Capture the cell that displays the provided text and extract its (x, y) central coordinate. 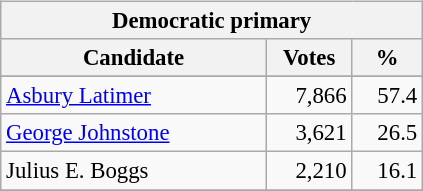
16.1 (388, 171)
Julius E. Boggs (134, 171)
3,621 (309, 133)
Asbury Latimer (134, 96)
George Johnstone (134, 133)
Votes (309, 58)
57.4 (388, 96)
2,210 (309, 171)
7,866 (309, 96)
Candidate (134, 58)
% (388, 58)
Democratic primary (212, 21)
26.5 (388, 133)
